Extract the (x, y) coordinate from the center of the cell holding the provided text.  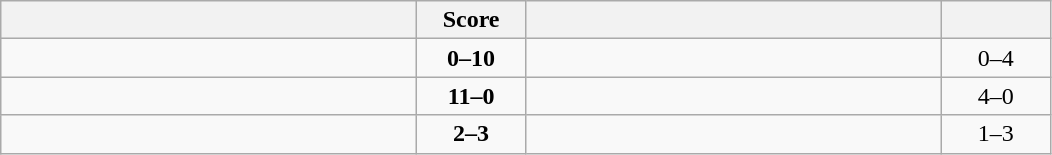
0–10 (472, 58)
1–3 (996, 134)
Score (472, 20)
2–3 (472, 134)
4–0 (996, 96)
11–0 (472, 96)
0–4 (996, 58)
